Detect which cell encompasses the target text, then output its [X, Y] center coordinate. 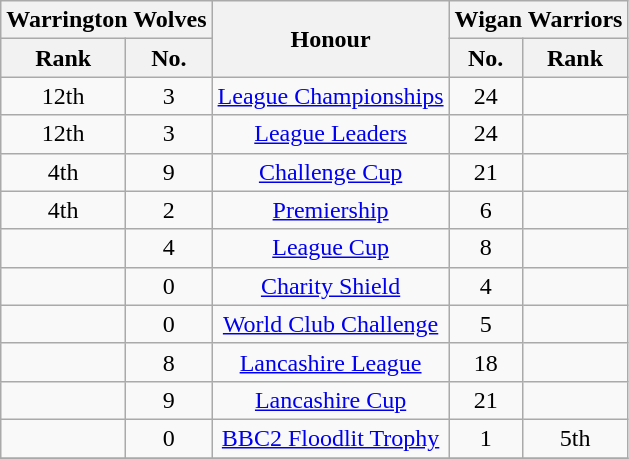
BBC2 Floodlit Trophy [330, 438]
5 [486, 324]
Honour [330, 39]
Lancashire League [330, 362]
Lancashire Cup [330, 400]
1 [486, 438]
League Championships [330, 96]
Challenge Cup [330, 172]
5th [575, 438]
World Club Challenge [330, 324]
League Cup [330, 248]
Charity Shield [330, 286]
2 [169, 210]
Warrington Wolves [106, 20]
Wigan Warriors [538, 20]
Premiership [330, 210]
18 [486, 362]
6 [486, 210]
League Leaders [330, 134]
